Find where the given text appears and provide that cell's center as [x, y] coordinate. 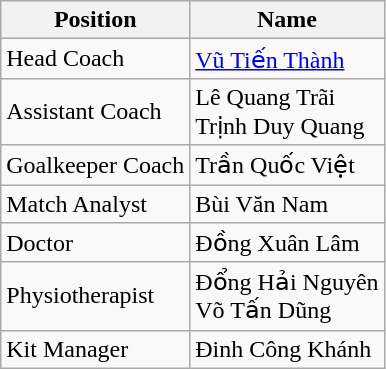
Trần Quốc Việt [287, 165]
Kit Manager [96, 349]
Head Coach [96, 59]
Physiotherapist [96, 296]
Match Analyst [96, 203]
Goalkeeper Coach [96, 165]
Name [287, 20]
Bùi Văn Nam [287, 203]
Doctor [96, 243]
Đổng Hải Nguyên Võ Tấn Dũng [287, 296]
Đồng Xuân Lâm [287, 243]
Position [96, 20]
Assistant Coach [96, 112]
Vũ Tiến Thành [287, 59]
Đinh Công Khánh [287, 349]
Lê Quang Trãi Trịnh Duy Quang [287, 112]
